Find where the given text appears and provide that cell's center as (X, Y) coordinate. 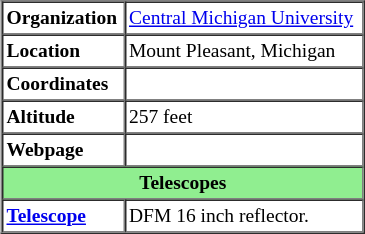
Coordinates (63, 84)
Mount Pleasant, Michigan (244, 50)
Webpage (63, 150)
Altitude (63, 116)
Central Michigan University (244, 18)
Telescope (63, 216)
DFM 16 inch reflector. (244, 216)
Location (63, 50)
Organization (63, 18)
257 feet (244, 116)
Telescopes (183, 182)
